Search for the cell housing the specified text and yield its (X, Y) center coordinate. 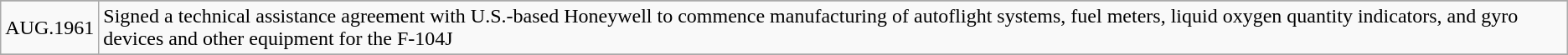
AUG.1961 (50, 28)
